Capture the cell that displays the provided text and extract its [x, y] central coordinate. 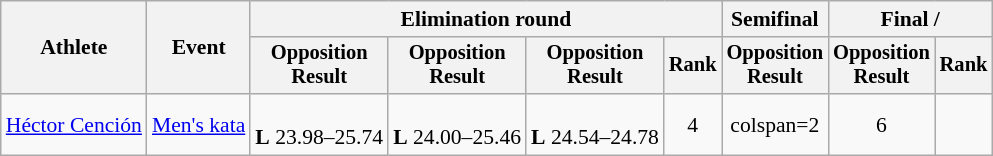
L 23.98–25.74 [319, 124]
Men's kata [198, 124]
4 [693, 124]
L 24.00–25.46 [457, 124]
colspan=2 [776, 124]
Final / [910, 19]
Event [198, 48]
6 [882, 124]
L 24.54–24.78 [595, 124]
Semifinal [776, 19]
Athlete [74, 48]
Héctor Cención [74, 124]
Elimination round [486, 19]
